Provide the [X, Y] coordinate of the cell's center where the given text is located.  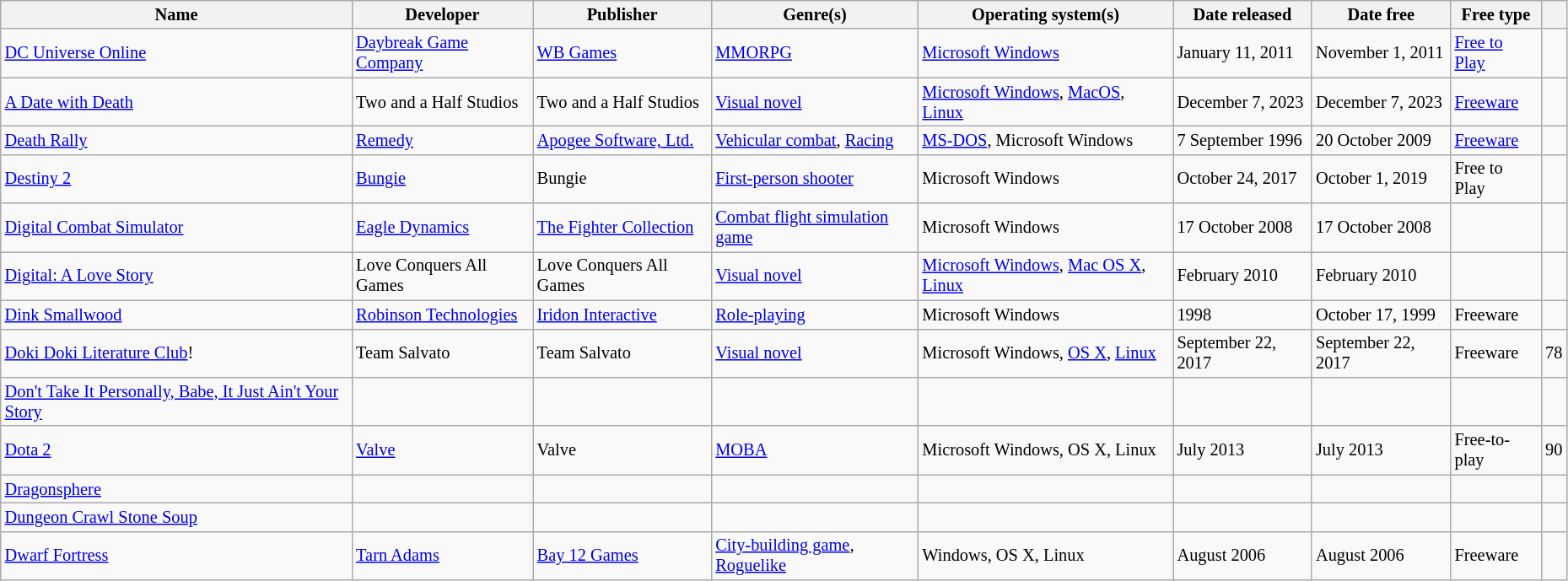
October 24, 2017 [1243, 179]
The Fighter Collection [622, 228]
Robinson Technologies [442, 315]
Date free [1382, 14]
Destiny 2 [177, 179]
Date released [1243, 14]
1998 [1243, 315]
WB Games [622, 53]
Name [177, 14]
7 September 1996 [1243, 140]
Microsoft Windows, Mac OS X, Linux [1046, 276]
Dota 2 [177, 450]
MMORPG [815, 53]
Windows, OS X, Linux [1046, 556]
MS-DOS, Microsoft Windows [1046, 140]
Dwarf Fortress [177, 556]
Digital Combat Simulator [177, 228]
October 1, 2019 [1382, 179]
Developer [442, 14]
Doki Doki Literature Club! [177, 353]
January 11, 2011 [1243, 53]
Dungeon Crawl Stone Soup [177, 517]
Daybreak Game Company [442, 53]
Digital: A Love Story [177, 276]
City-building game, Roguelike [815, 556]
90 [1554, 450]
First-person shooter [815, 179]
Dink Smallwood [177, 315]
Eagle Dynamics [442, 228]
DC Universe Online [177, 53]
Apogee Software, Ltd. [622, 140]
20 October 2009 [1382, 140]
Remedy [442, 140]
Free type [1496, 14]
Free-to-play [1496, 450]
MOBA [815, 450]
78 [1554, 353]
Death Rally [177, 140]
Combat flight simulation game [815, 228]
Don't Take It Personally, Babe, It Just Ain't Your Story [177, 401]
Operating system(s) [1046, 14]
Role-playing [815, 315]
Vehicular combat, Racing [815, 140]
November 1, 2011 [1382, 53]
Tarn Adams [442, 556]
Publisher [622, 14]
Iridon Interactive [622, 315]
A Date with Death [177, 102]
Bay 12 Games [622, 556]
Genre(s) [815, 14]
Dragonsphere [177, 489]
October 17, 1999 [1382, 315]
Microsoft Windows, MacOS, Linux [1046, 102]
